For the text-containing cell, return its midpoint in [x, y] coordinate format. 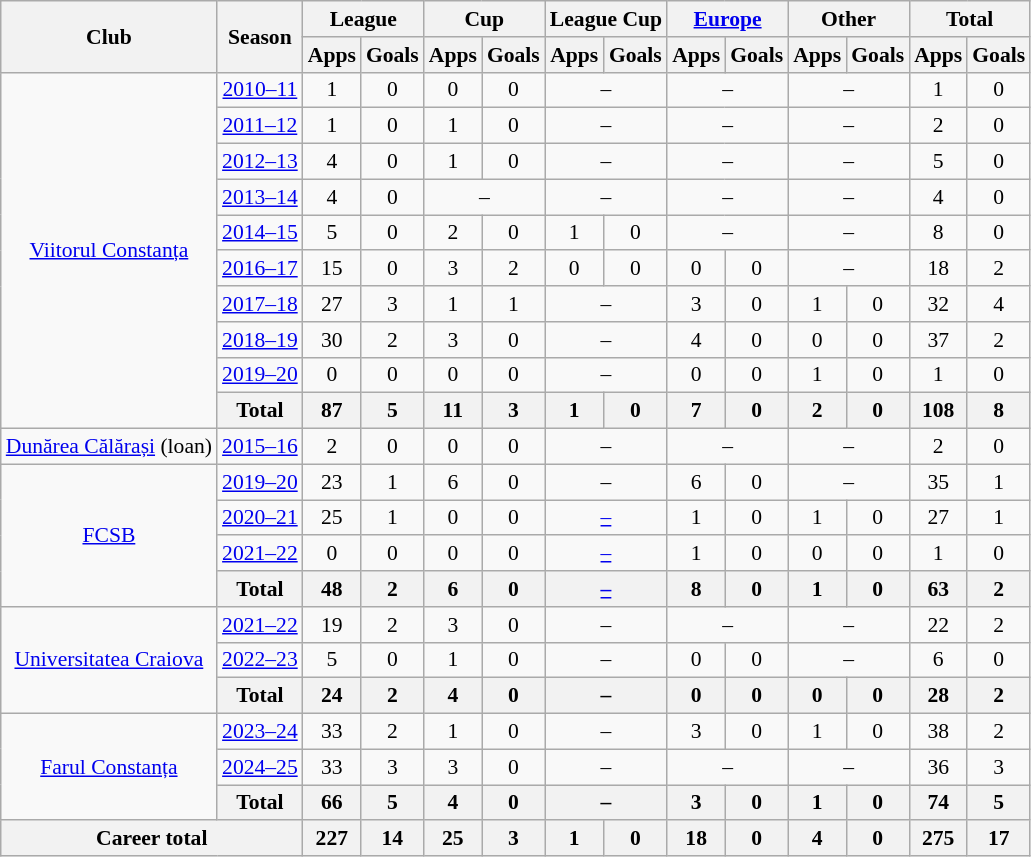
14 [392, 839]
FCSB [109, 535]
32 [938, 304]
7 [696, 411]
227 [332, 839]
74 [938, 803]
30 [332, 340]
Farul Constanța [109, 768]
48 [332, 589]
11 [453, 411]
League Cup [606, 19]
38 [938, 732]
Career total [152, 839]
Dunărea Călărași (loan) [109, 447]
17 [998, 839]
Season [260, 36]
22 [938, 625]
19 [332, 625]
2022–23 [260, 660]
108 [938, 411]
Europe [728, 19]
63 [938, 589]
2014–15 [260, 233]
87 [332, 411]
275 [938, 839]
2015–16 [260, 447]
2011–12 [260, 126]
League [364, 19]
37 [938, 340]
23 [332, 482]
2010–11 [260, 90]
2016–17 [260, 269]
Other [848, 19]
2013–14 [260, 197]
Universitatea Craiova [109, 660]
Cup [484, 19]
2012–13 [260, 162]
35 [938, 482]
66 [332, 803]
28 [938, 696]
2017–18 [260, 304]
Club [109, 36]
2020–21 [260, 518]
36 [938, 767]
2023–24 [260, 732]
15 [332, 269]
Viitorul Constanța [109, 250]
2024–25 [260, 767]
24 [332, 696]
2018–19 [260, 340]
